From the cell containing the given text, extract its center point as (X, Y) coordinate. 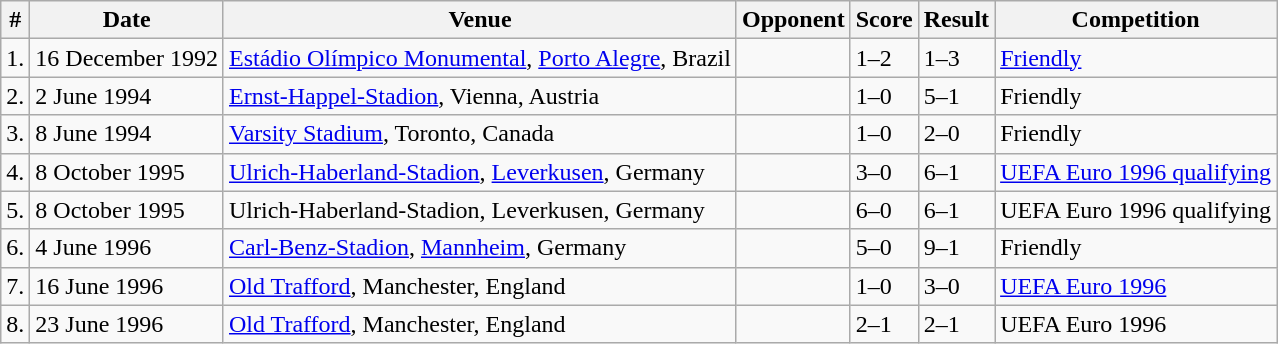
4 June 1996 (127, 248)
2. (16, 96)
Carl-Benz-Stadion, Mannheim, Germany (480, 248)
1–3 (956, 58)
8. (16, 324)
5–1 (956, 96)
Result (956, 20)
Estádio Olímpico Monumental, Porto Alegre, Brazil (480, 58)
Competition (1136, 20)
Date (127, 20)
2 June 1994 (127, 96)
2–0 (956, 134)
8 June 1994 (127, 134)
4. (16, 172)
# (16, 20)
16 June 1996 (127, 286)
Varsity Stadium, Toronto, Canada (480, 134)
6–0 (884, 210)
Opponent (793, 20)
3. (16, 134)
5. (16, 210)
23 June 1996 (127, 324)
16 December 1992 (127, 58)
Score (884, 20)
Ernst-Happel-Stadion, Vienna, Austria (480, 96)
Venue (480, 20)
7. (16, 286)
1–2 (884, 58)
5–0 (884, 248)
6. (16, 248)
9–1 (956, 248)
1. (16, 58)
